Identify which cell holds the provided text, then report its (X, Y) central coordinate. 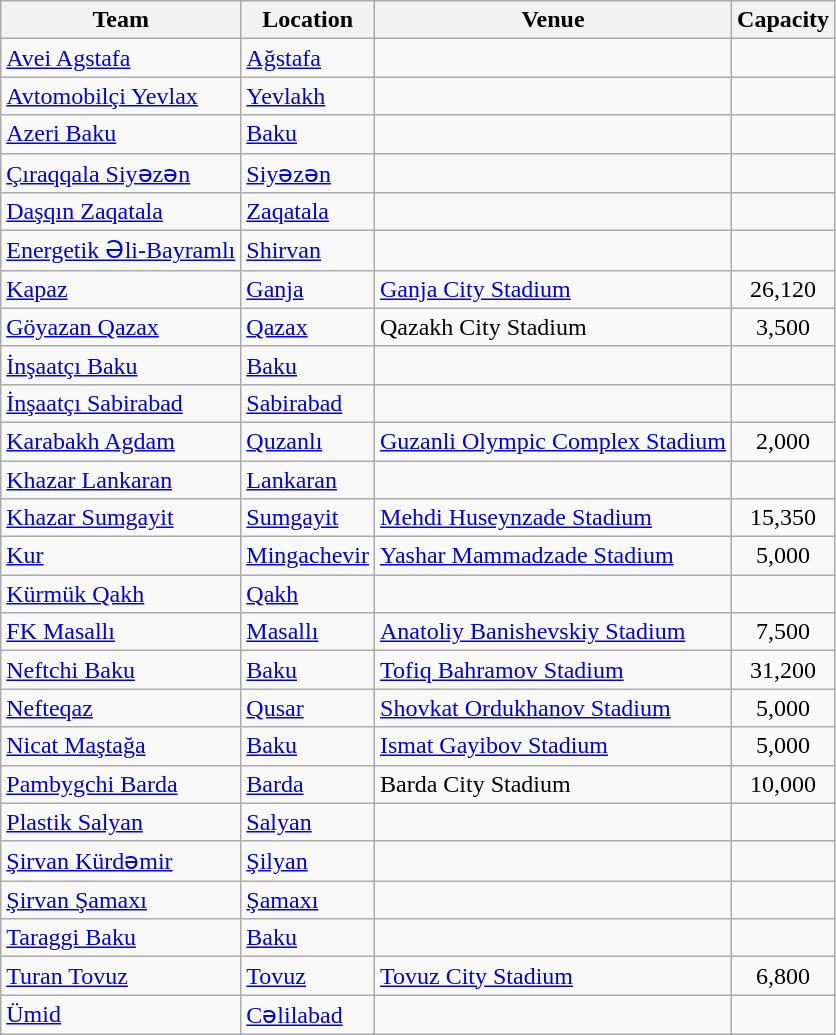
Sumgayit (308, 518)
15,350 (784, 518)
Göyazan Qazax (121, 327)
Energetik Əli-Bayramlı (121, 251)
Avtomobilçi Yevlax (121, 96)
Ümid (121, 1015)
Cəlilabad (308, 1015)
Şamaxı (308, 900)
Yevlakh (308, 96)
Ganja (308, 289)
Turan Tovuz (121, 976)
Avei Agstafa (121, 58)
Capacity (784, 20)
Sabirabad (308, 403)
Kur (121, 556)
Siyəzən (308, 173)
Salyan (308, 822)
Daşqın Zaqatala (121, 212)
Team (121, 20)
Ganja City Stadium (554, 289)
Kapaz (121, 289)
Nefteqaz (121, 708)
Qazax (308, 327)
İnşaatçı Baku (121, 365)
Khazar Sumgayit (121, 518)
6,800 (784, 976)
Shovkat Ordukhanov Stadium (554, 708)
Tofiq Bahramov Stadium (554, 670)
7,500 (784, 632)
İnşaatçı Sabirabad (121, 403)
Zaqatala (308, 212)
Location (308, 20)
2,000 (784, 441)
Azeri Baku (121, 134)
Quzanlı (308, 441)
Nicat Maştağa (121, 746)
Neftchi Baku (121, 670)
Plastik Salyan (121, 822)
Şirvan Şamaxı (121, 900)
Mehdi Huseynzade Stadium (554, 518)
31,200 (784, 670)
Lankaran (308, 479)
Yashar Mammadzade Stadium (554, 556)
Khazar Lankaran (121, 479)
Qusar (308, 708)
Guzanli Olympic Complex Stadium (554, 441)
10,000 (784, 784)
Taraggi Baku (121, 938)
Anatoliy Banishevskiy Stadium (554, 632)
Kürmük Qakh (121, 594)
Pambygchi Barda (121, 784)
Tovuz (308, 976)
26,120 (784, 289)
Qakh (308, 594)
Qazakh City Stadium (554, 327)
3,500 (784, 327)
Tovuz City Stadium (554, 976)
Ismat Gayibov Stadium (554, 746)
Mingachevir (308, 556)
Ağstafa (308, 58)
Karabakh Agdam (121, 441)
Barda City Stadium (554, 784)
Venue (554, 20)
Şilyan (308, 861)
Masallı (308, 632)
Şirvan Kürdəmir (121, 861)
Çıraqqala Siyəzən (121, 173)
Shirvan (308, 251)
Barda (308, 784)
FK Masallı (121, 632)
